Return the [x, y] coordinate for the center point of the cell that contains the specified text.  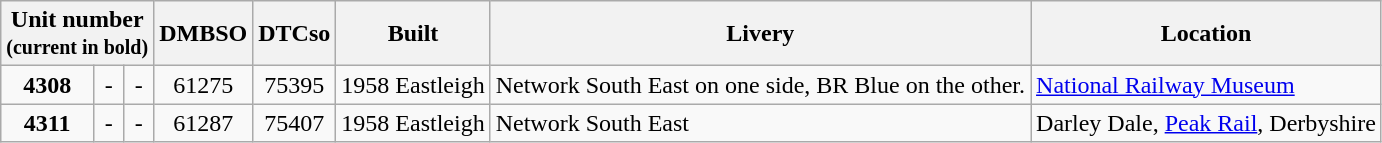
4311 [48, 123]
Livery [760, 34]
75395 [294, 85]
Built [413, 34]
Network South East on one side, BR Blue on the other. [760, 85]
DMBSO [204, 34]
61287 [204, 123]
National Railway Museum [1206, 85]
61275 [204, 85]
DTCso [294, 34]
Location [1206, 34]
Network South East [760, 123]
Unit number (current in bold) [78, 34]
Darley Dale, Peak Rail, Derbyshire [1206, 123]
4308 [48, 85]
75407 [294, 123]
